For the text-containing cell, return its midpoint in [X, Y] coordinate format. 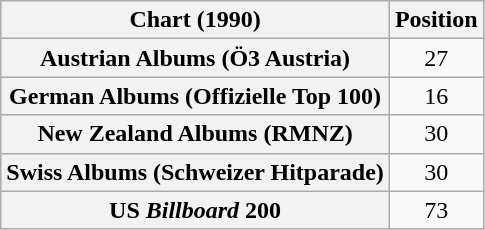
Position [436, 20]
27 [436, 58]
US Billboard 200 [196, 210]
Chart (1990) [196, 20]
New Zealand Albums (RMNZ) [196, 134]
German Albums (Offizielle Top 100) [196, 96]
16 [436, 96]
Austrian Albums (Ö3 Austria) [196, 58]
73 [436, 210]
Swiss Albums (Schweizer Hitparade) [196, 172]
